Return the [x, y] coordinate for the center point of the cell that contains the specified text.  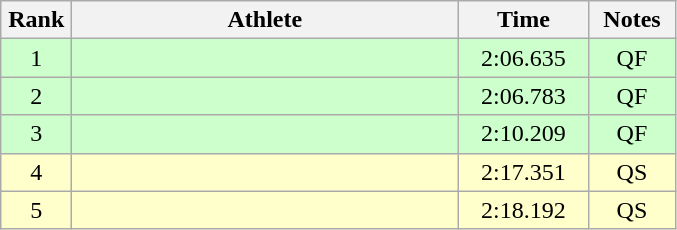
5 [36, 210]
Rank [36, 20]
Time [524, 20]
2 [36, 96]
2:06.635 [524, 58]
4 [36, 172]
2:17.351 [524, 172]
2:18.192 [524, 210]
1 [36, 58]
3 [36, 134]
Athlete [265, 20]
Notes [632, 20]
2:10.209 [524, 134]
2:06.783 [524, 96]
